For the text-containing cell, return its midpoint in [x, y] coordinate format. 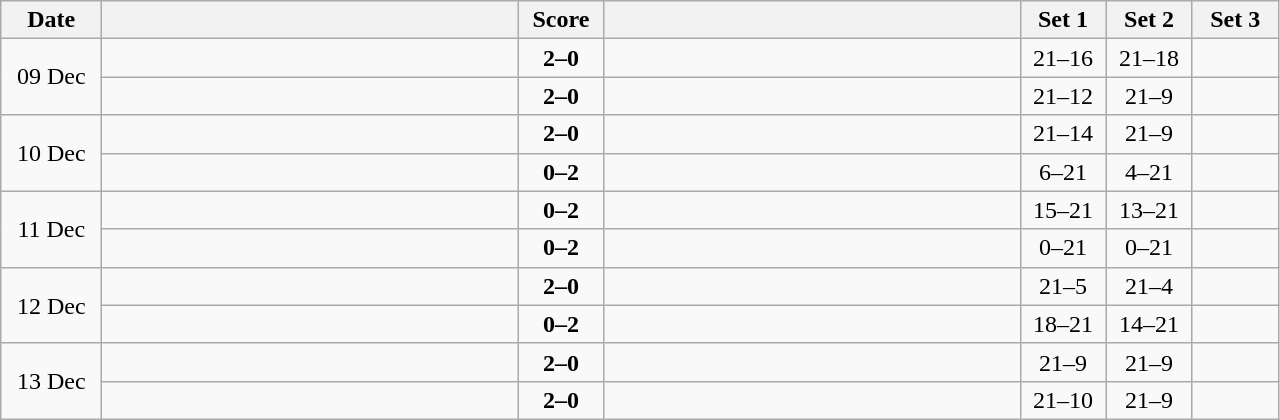
10 Dec [52, 153]
Set 1 [1063, 20]
13–21 [1149, 210]
15–21 [1063, 210]
21–18 [1149, 58]
6–21 [1063, 172]
14–21 [1149, 324]
21–4 [1149, 286]
Set 3 [1235, 20]
09 Dec [52, 77]
Score [561, 20]
18–21 [1063, 324]
21–10 [1063, 400]
12 Dec [52, 305]
21–12 [1063, 96]
21–16 [1063, 58]
11 Dec [52, 229]
21–5 [1063, 286]
Set 2 [1149, 20]
Date [52, 20]
21–14 [1063, 134]
13 Dec [52, 381]
4–21 [1149, 172]
